Determine the [X, Y] coordinate at the center of the cell enclosing the given text.  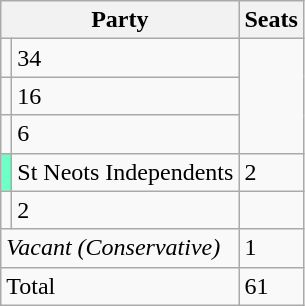
6 [126, 134]
34 [126, 58]
1 [271, 248]
61 [271, 286]
Party [120, 20]
Total [120, 286]
16 [126, 96]
St Neots Independents [126, 172]
Vacant (Conservative) [120, 248]
Seats [271, 20]
